Provide the [X, Y] coordinate of the cell's center where the given text is located.  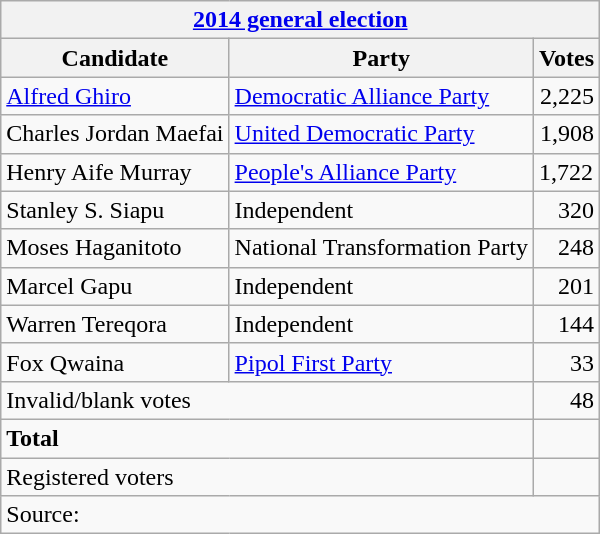
Source: [300, 515]
Party [381, 58]
33 [566, 362]
48 [566, 400]
Votes [566, 58]
Henry Aife Murray [115, 172]
Invalid/blank votes [268, 400]
1,722 [566, 172]
Charles Jordan Maefai [115, 134]
320 [566, 210]
248 [566, 248]
201 [566, 286]
Democratic Alliance Party [381, 96]
Total [268, 438]
2,225 [566, 96]
Pipol First Party [381, 362]
2014 general election [300, 20]
Registered voters [268, 477]
Candidate [115, 58]
United Democratic Party [381, 134]
Moses Haganitoto [115, 248]
Marcel Gapu [115, 286]
National Transformation Party [381, 248]
1,908 [566, 134]
Alfred Ghiro [115, 96]
Stanley S. Siapu [115, 210]
144 [566, 324]
Warren Tereqora [115, 324]
Fox Qwaina [115, 362]
People's Alliance Party [381, 172]
